Extract the [x, y] coordinate from the center of the cell holding the provided text.  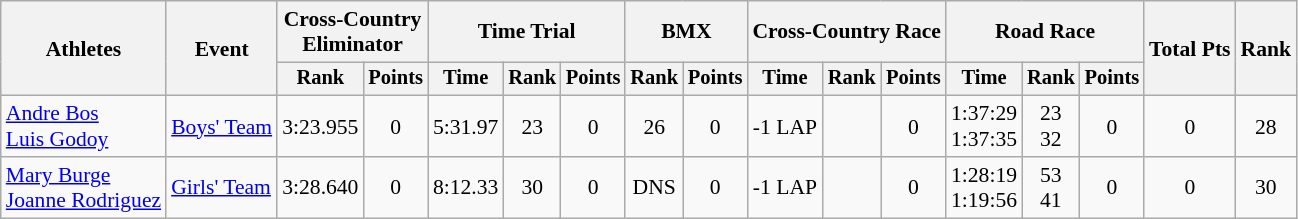
Athletes [84, 48]
28 [1266, 126]
26 [654, 126]
Total Pts [1190, 48]
BMX [686, 32]
1:28:191:19:56 [984, 188]
Cross-Country Race [846, 32]
Event [222, 48]
5341 [1051, 188]
23 [532, 126]
DNS [654, 188]
3:28.640 [320, 188]
5:31.97 [466, 126]
3:23.955 [320, 126]
Road Race [1045, 32]
Mary BurgeJoanne Rodriguez [84, 188]
Cross-CountryEliminator [352, 32]
8:12.33 [466, 188]
Time Trial [526, 32]
2332 [1051, 126]
Boys' Team [222, 126]
1:37:291:37:35 [984, 126]
Andre BosLuis Godoy [84, 126]
Girls' Team [222, 188]
